Capture the cell that displays the provided text and extract its (X, Y) central coordinate. 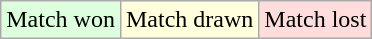
Match lost (316, 20)
Match won (61, 20)
Match drawn (189, 20)
